Capture the cell that displays the provided text and extract its (x, y) central coordinate. 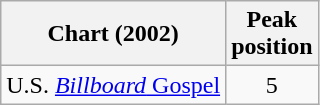
5 (272, 85)
Chart (2002) (114, 34)
U.S. Billboard Gospel (114, 85)
Peakposition (272, 34)
